Locate the cell with the specified text and output its [X, Y] center coordinate. 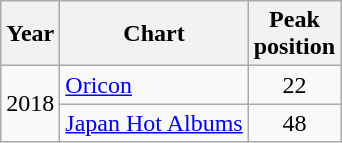
Chart [154, 34]
22 [294, 85]
2018 [30, 104]
Peakposition [294, 34]
Oricon [154, 85]
48 [294, 123]
Year [30, 34]
Japan Hot Albums [154, 123]
